Pinpoint the cell where the given text exists, returning its (X, Y) midpoint coordinate. 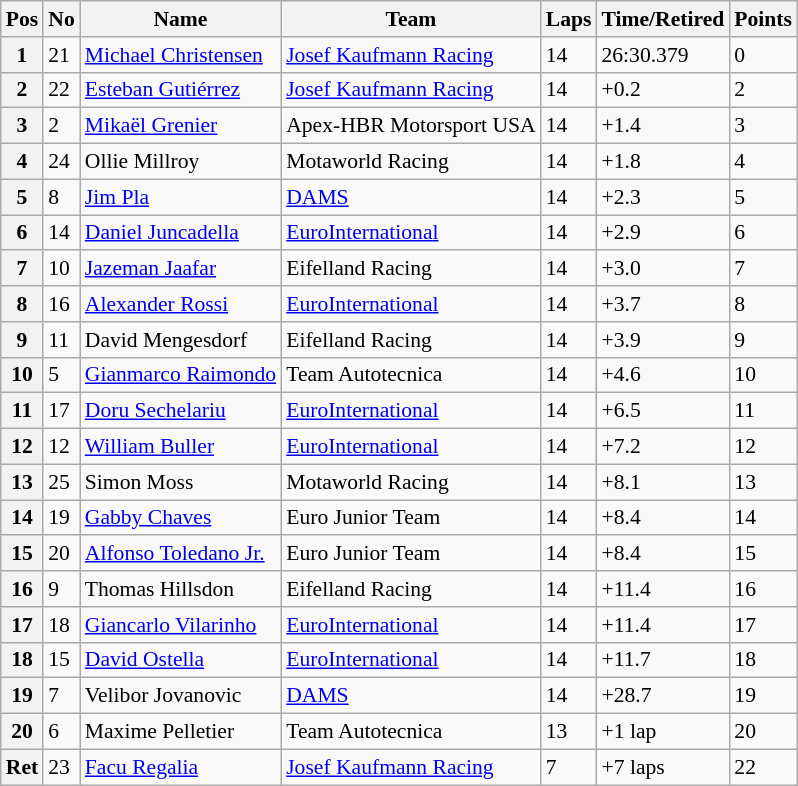
Doru Sechelariu (180, 411)
25 (62, 482)
+0.2 (662, 90)
Facu Regalia (180, 767)
+4.6 (662, 375)
+3.7 (662, 304)
Ret (22, 767)
Giancarlo Vilarinho (180, 625)
21 (62, 55)
+1.8 (662, 162)
Team (411, 19)
Time/Retired (662, 19)
Jazeman Jaafar (180, 269)
Alexander Rossi (180, 304)
+6.5 (662, 411)
+2.9 (662, 233)
Alfonso Toledano Jr. (180, 554)
David Ostella (180, 660)
Velibor Jovanovic (180, 696)
Gianmarco Raimondo (180, 375)
+3.0 (662, 269)
Ollie Millroy (180, 162)
+2.3 (662, 197)
26:30.379 (662, 55)
+11.7 (662, 660)
+7 laps (662, 767)
Points (763, 19)
+28.7 (662, 696)
Name (180, 19)
+1.4 (662, 126)
No (62, 19)
Daniel Juncadella (180, 233)
Jim Pla (180, 197)
+3.9 (662, 340)
Pos (22, 19)
24 (62, 162)
Maxime Pelletier (180, 732)
Thomas Hillsdon (180, 589)
+8.1 (662, 482)
William Buller (180, 447)
Laps (569, 19)
Mikaël Grenier (180, 126)
+7.2 (662, 447)
0 (763, 55)
+1 lap (662, 732)
David Mengesdorf (180, 340)
23 (62, 767)
Gabby Chaves (180, 518)
Michael Christensen (180, 55)
Simon Moss (180, 482)
Esteban Gutiérrez (180, 90)
1 (22, 55)
Apex-HBR Motorsport USA (411, 126)
